Detect which cell encompasses the target text, then output its (X, Y) center coordinate. 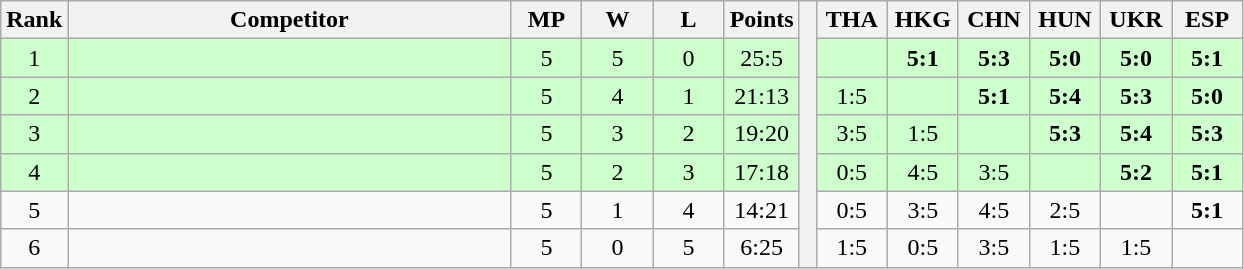
HUN (1064, 20)
6 (34, 248)
L (688, 20)
25:5 (762, 58)
5:2 (1136, 172)
W (618, 20)
21:13 (762, 96)
2:5 (1064, 210)
THA (852, 20)
MP (546, 20)
19:20 (762, 134)
HKG (922, 20)
Competitor (290, 20)
CHN (994, 20)
6:25 (762, 248)
Points (762, 20)
UKR (1136, 20)
17:18 (762, 172)
ESP (1208, 20)
Rank (34, 20)
14:21 (762, 210)
